Search for the cell housing the specified text and yield its [X, Y] center coordinate. 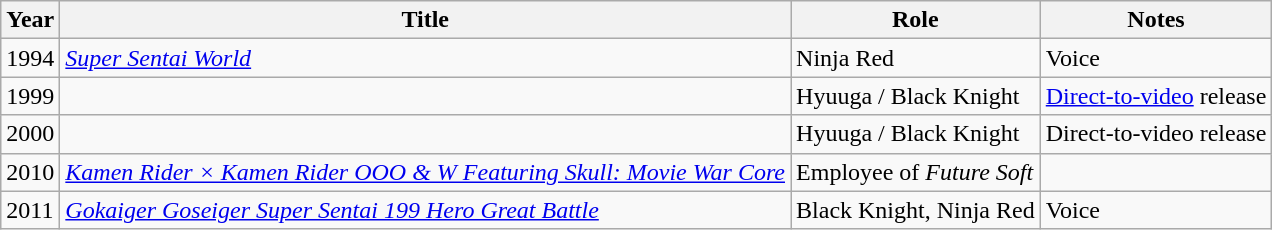
Super Sentai World [426, 58]
Notes [1156, 20]
1999 [30, 96]
Employee of Future Soft [916, 172]
Role [916, 20]
Title [426, 20]
2010 [30, 172]
Year [30, 20]
1994 [30, 58]
Black Knight, Ninja Red [916, 210]
Gokaiger Goseiger Super Sentai 199 Hero Great Battle [426, 210]
Ninja Red [916, 58]
2011 [30, 210]
Kamen Rider × Kamen Rider OOO & W Featuring Skull: Movie War Core [426, 172]
2000 [30, 134]
